Output the (x, y) coordinate of the center of the cell containing the given text.  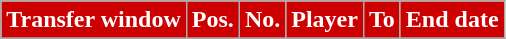
Transfer window (94, 20)
No. (262, 20)
End date (452, 20)
Player (325, 20)
Pos. (212, 20)
To (382, 20)
